Capture the cell that displays the provided text and extract its [x, y] central coordinate. 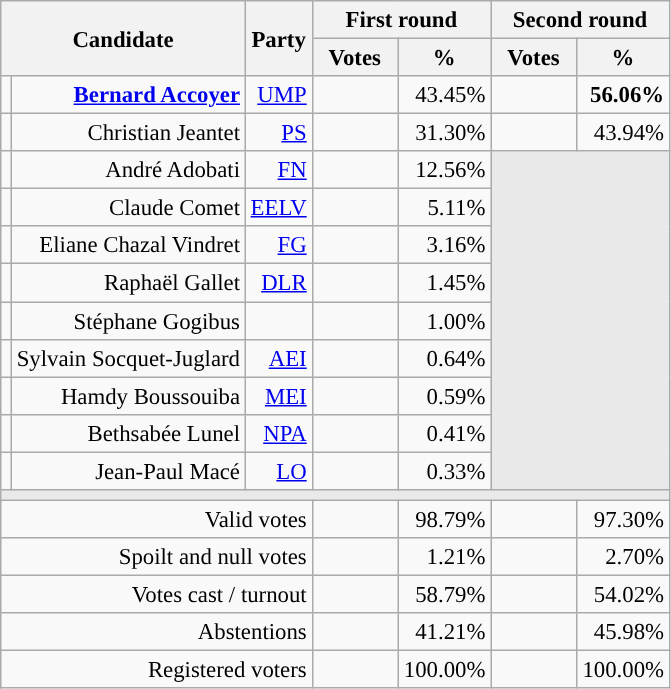
1.45% [444, 283]
98.79% [444, 519]
FN [278, 170]
Votes cast / turnout [156, 594]
PS [278, 133]
Jean-Paul Macé [128, 471]
31.30% [444, 133]
43.45% [444, 95]
AEI [278, 358]
Hamdy Boussouiba [128, 396]
45.98% [622, 632]
Spoilt and null votes [156, 557]
NPA [278, 433]
FG [278, 245]
Valid votes [156, 519]
0.41% [444, 433]
Bernard Accoyer [128, 95]
Christian Jeantet [128, 133]
0.59% [444, 396]
3.16% [444, 245]
UMP [278, 95]
12.56% [444, 170]
54.02% [622, 594]
Raphaël Gallet [128, 283]
MEI [278, 396]
EELV [278, 208]
Eliane Chazal Vindret [128, 245]
41.21% [444, 632]
Candidate [124, 38]
58.79% [444, 594]
Bethsabée Lunel [128, 433]
1.00% [444, 321]
5.11% [444, 208]
1.21% [444, 557]
2.70% [622, 557]
Party [278, 38]
André Adobati [128, 170]
DLR [278, 283]
0.64% [444, 358]
Sylvain Socquet-Juglard [128, 358]
Claude Comet [128, 208]
Second round [580, 20]
Abstentions [156, 632]
0.33% [444, 471]
97.30% [622, 519]
First round [402, 20]
56.06% [622, 95]
Stéphane Gogibus [128, 321]
43.94% [622, 133]
LO [278, 471]
Registered voters [156, 670]
